Return the [X, Y] coordinate for the center point of the cell that contains the specified text.  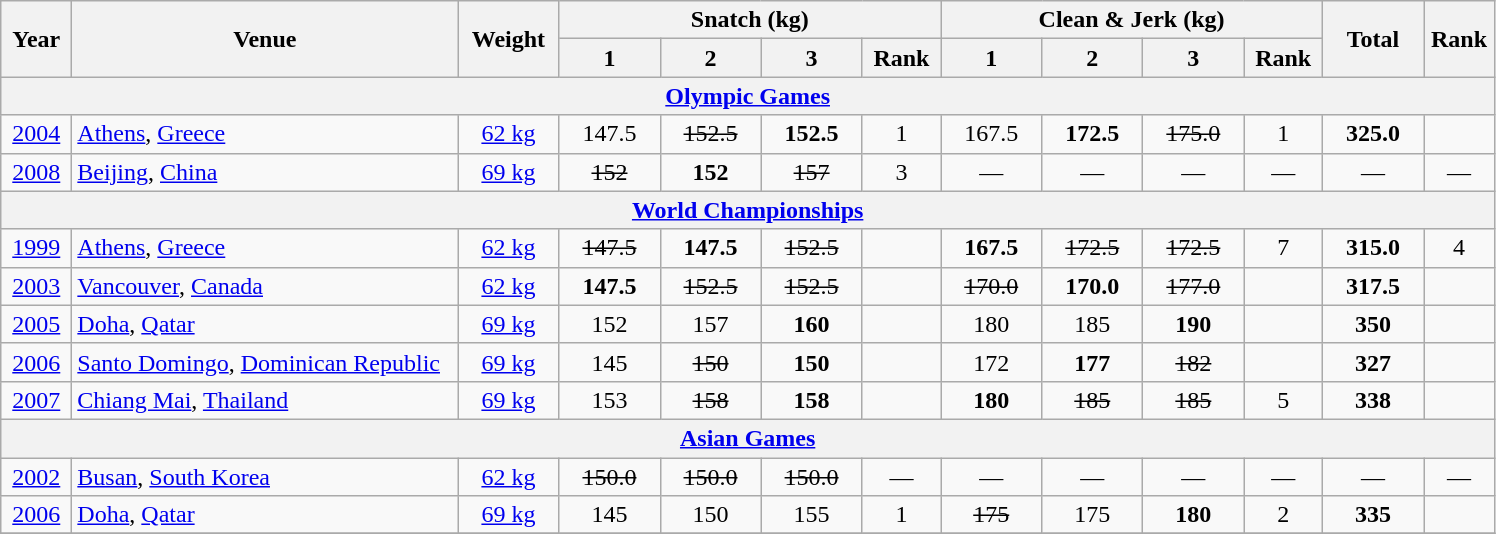
7 [1284, 248]
5 [1284, 400]
Chiang Mai, Thailand [265, 400]
2002 [36, 477]
Asian Games [748, 438]
153 [610, 400]
325.0 [1372, 134]
Beijing, China [265, 172]
Weight [508, 39]
Busan, South Korea [265, 477]
338 [1372, 400]
335 [1372, 515]
Venue [265, 39]
Total [1372, 39]
175.0 [1194, 134]
177.0 [1194, 286]
Snatch (kg) [750, 20]
Santo Domingo, Dominican Republic [265, 362]
155 [812, 515]
350 [1372, 324]
Olympic Games [748, 96]
2004 [36, 134]
World Championships [748, 210]
2008 [36, 172]
160 [812, 324]
Clean & Jerk (kg) [1132, 20]
1999 [36, 248]
4 [1460, 248]
317.5 [1372, 286]
2007 [36, 400]
177 [1092, 362]
182 [1194, 362]
Vancouver, Canada [265, 286]
172 [992, 362]
327 [1372, 362]
2005 [36, 324]
315.0 [1372, 248]
2003 [36, 286]
190 [1194, 324]
Year [36, 39]
